Capture the cell that displays the provided text and extract its (x, y) central coordinate. 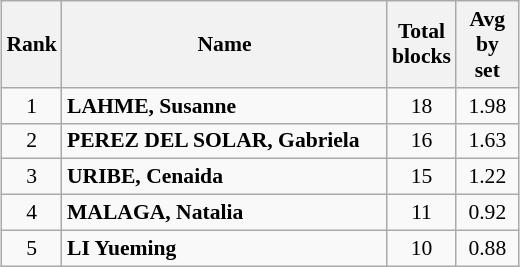
LAHME, Susanne (224, 105)
Avg by set (488, 44)
5 (32, 248)
0.88 (488, 248)
4 (32, 212)
PEREZ DEL SOLAR, Gabriela (224, 141)
Name (224, 44)
URIBE, Cenaida (224, 177)
LI Yueming (224, 248)
10 (422, 248)
0.92 (488, 212)
1 (32, 105)
16 (422, 141)
3 (32, 177)
18 (422, 105)
Rank (32, 44)
1.98 (488, 105)
2 (32, 141)
1.22 (488, 177)
1.63 (488, 141)
MALAGA, Natalia (224, 212)
15 (422, 177)
11 (422, 212)
Total blocks (422, 44)
